Find where the given text appears and provide that cell's center as [X, Y] coordinate. 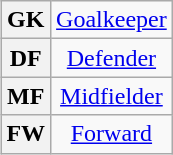
Midfielder [112, 96]
GK [26, 20]
DF [26, 58]
Goalkeeper [112, 20]
Forward [112, 134]
MF [26, 96]
FW [26, 134]
Defender [112, 58]
